Return the (x, y) coordinate for the center point of the cell that contains the specified text.  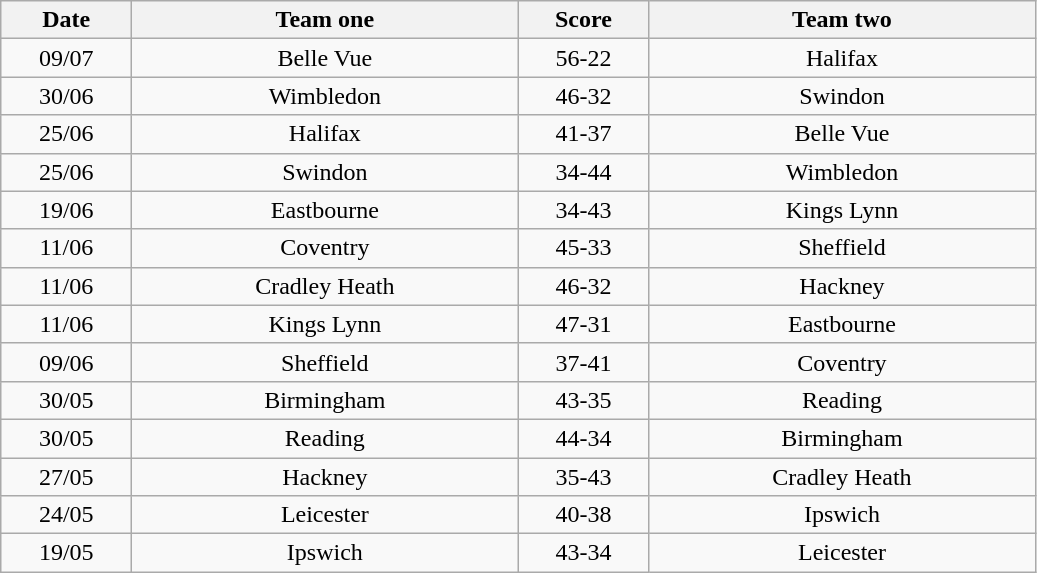
09/06 (66, 362)
24/05 (66, 515)
45-33 (584, 248)
56-22 (584, 58)
30/06 (66, 96)
40-38 (584, 515)
Team one (325, 20)
37-41 (584, 362)
41-37 (584, 134)
43-34 (584, 553)
44-34 (584, 438)
19/06 (66, 210)
47-31 (584, 324)
35-43 (584, 477)
34-44 (584, 172)
27/05 (66, 477)
09/07 (66, 58)
Team two (842, 20)
Score (584, 20)
43-35 (584, 400)
34-43 (584, 210)
19/05 (66, 553)
Date (66, 20)
